Identify which cell holds the provided text, then report its [X, Y] central coordinate. 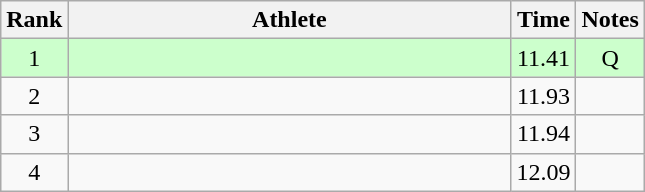
12.09 [544, 172]
11.41 [544, 58]
Q [610, 58]
11.94 [544, 134]
3 [34, 134]
4 [34, 172]
Athlete [290, 20]
11.93 [544, 96]
1 [34, 58]
Time [544, 20]
Rank [34, 20]
2 [34, 96]
Notes [610, 20]
